Determine the (x, y) coordinate at the center of the cell enclosing the given text.  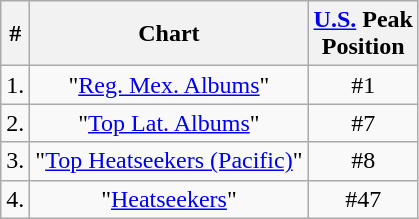
"Heatseekers" (169, 199)
2. (16, 123)
#8 (363, 161)
"Top Lat. Albums" (169, 123)
#1 (363, 85)
3. (16, 161)
1. (16, 85)
#7 (363, 123)
#47 (363, 199)
Chart (169, 34)
"Reg. Mex. Albums" (169, 85)
"Top Heatseekers (Pacific)" (169, 161)
4. (16, 199)
# (16, 34)
U.S. PeakPosition (363, 34)
